Search for the cell housing the specified text and yield its (x, y) center coordinate. 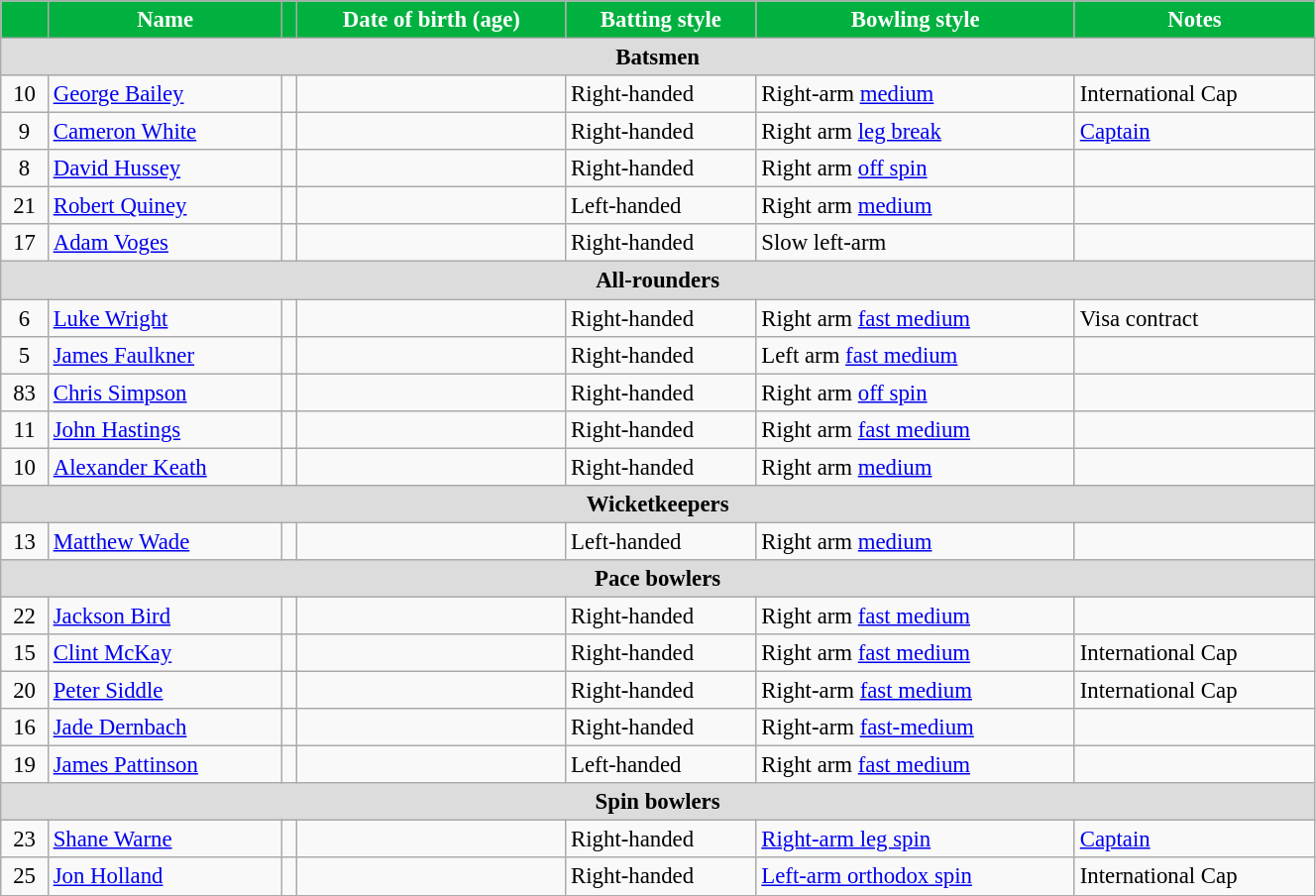
James Pattinson (164, 765)
Luke Wright (164, 318)
Right-arm medium (916, 94)
8 (25, 168)
11 (25, 429)
22 (25, 616)
Name (164, 20)
Shane Warne (164, 840)
Notes (1194, 20)
83 (25, 392)
Wicketkeepers (658, 504)
George Bailey (164, 94)
16 (25, 728)
Right-arm fast medium (916, 691)
All-rounders (658, 280)
Right-arm fast-medium (916, 728)
Right arm leg break (916, 132)
Cameron White (164, 132)
Chris Simpson (164, 392)
Batting style (661, 20)
Right-arm leg spin (916, 840)
Date of birth (age) (432, 20)
James Faulkner (164, 355)
Jade Dernbach (164, 728)
Alexander Keath (164, 467)
6 (25, 318)
David Hussey (164, 168)
Jackson Bird (164, 616)
23 (25, 840)
Slow left-arm (916, 243)
Peter Siddle (164, 691)
19 (25, 765)
Spin bowlers (658, 802)
Pace bowlers (658, 579)
Clint McKay (164, 653)
21 (25, 206)
13 (25, 541)
Visa contract (1194, 318)
John Hastings (164, 429)
Adam Voges (164, 243)
15 (25, 653)
17 (25, 243)
Bowling style (916, 20)
Batsmen (658, 57)
Jon Holland (164, 877)
25 (25, 877)
Matthew Wade (164, 541)
Left arm fast medium (916, 355)
9 (25, 132)
Left-arm orthodox spin (916, 877)
20 (25, 691)
Robert Quiney (164, 206)
5 (25, 355)
